Detect which cell encompasses the target text, then output its [x, y] center coordinate. 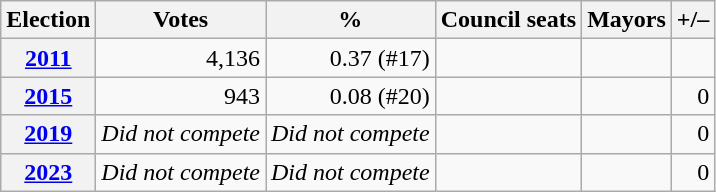
2011 [48, 58]
2019 [48, 134]
943 [181, 96]
Votes [181, 20]
Mayors [627, 20]
4,136 [181, 58]
% [351, 20]
2023 [48, 172]
0.37 (#17) [351, 58]
Election [48, 20]
0.08 (#20) [351, 96]
Council seats [508, 20]
2015 [48, 96]
+/– [692, 20]
